For the text-containing cell, return its midpoint in [X, Y] coordinate format. 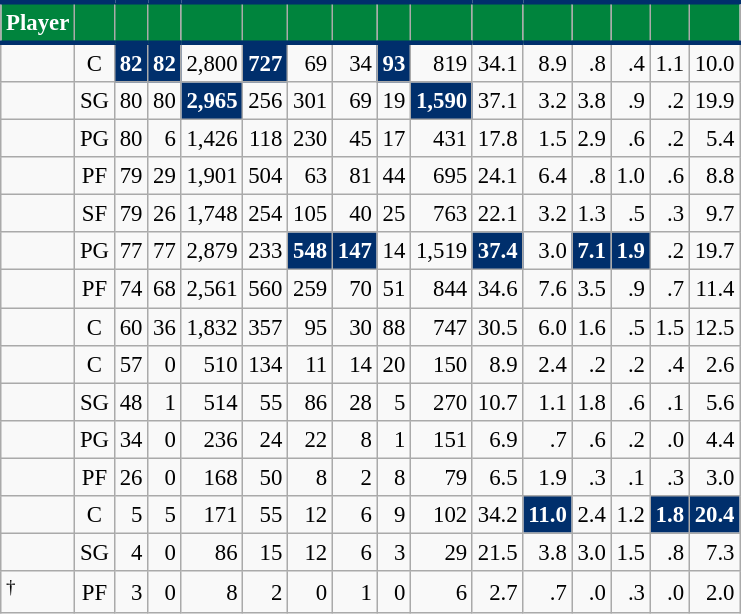
2.6 [714, 364]
1.0 [630, 176]
44 [394, 176]
1.3 [592, 214]
17.8 [497, 139]
1,426 [212, 139]
37.4 [497, 251]
548 [310, 251]
Player [38, 22]
1,748 [212, 214]
230 [310, 139]
SF [95, 214]
28 [354, 402]
118 [266, 139]
747 [442, 327]
6.9 [497, 439]
24.1 [497, 176]
504 [266, 176]
12.5 [714, 327]
844 [442, 289]
74 [130, 289]
30.5 [497, 327]
68 [164, 289]
134 [266, 364]
727 [266, 62]
20.4 [714, 515]
34.2 [497, 515]
20 [394, 364]
36 [164, 327]
2,879 [212, 251]
514 [212, 402]
5.6 [714, 402]
2,561 [212, 289]
† [38, 592]
11.0 [548, 515]
256 [266, 101]
70 [354, 289]
357 [266, 327]
48 [130, 402]
1.6 [592, 327]
105 [310, 214]
236 [212, 439]
9.7 [714, 214]
25 [394, 214]
259 [310, 289]
19 [394, 101]
15 [266, 552]
8.8 [714, 176]
1,832 [212, 327]
37.1 [497, 101]
50 [266, 477]
1.2 [630, 515]
2.9 [592, 139]
6.5 [497, 477]
171 [212, 515]
24 [266, 439]
10.7 [497, 402]
270 [442, 402]
19.7 [714, 251]
819 [442, 62]
1,519 [442, 251]
150 [442, 364]
6.4 [548, 176]
17 [394, 139]
57 [130, 364]
7.1 [592, 251]
431 [442, 139]
102 [442, 515]
19.9 [714, 101]
11.4 [714, 289]
95 [310, 327]
2,800 [212, 62]
7.3 [714, 552]
2.7 [497, 592]
233 [266, 251]
301 [310, 101]
34.6 [497, 289]
81 [354, 176]
34.1 [497, 62]
4.4 [714, 439]
560 [266, 289]
7.6 [548, 289]
21.5 [497, 552]
510 [212, 364]
2,965 [212, 101]
63 [310, 176]
11 [310, 364]
3.5 [592, 289]
88 [394, 327]
151 [442, 439]
1,590 [442, 101]
10.0 [714, 62]
22 [310, 439]
9 [394, 515]
60 [130, 327]
2.0 [714, 592]
51 [394, 289]
168 [212, 477]
5.4 [714, 139]
695 [442, 176]
147 [354, 251]
763 [442, 214]
45 [354, 139]
254 [266, 214]
40 [354, 214]
6.0 [548, 327]
4 [130, 552]
93 [394, 62]
30 [354, 327]
1,901 [212, 176]
22.1 [497, 214]
